Search for the cell housing the specified text and yield its [x, y] center coordinate. 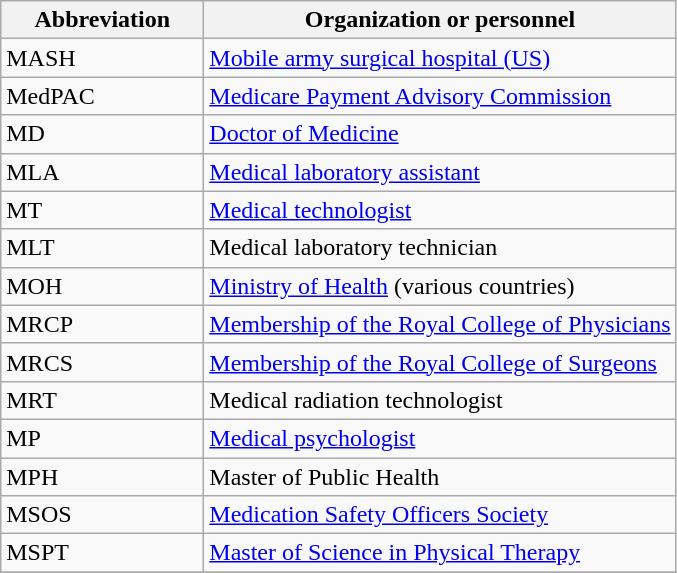
MSOS [102, 515]
MRCP [102, 324]
Medical laboratory assistant [440, 172]
MT [102, 210]
Ministry of Health (various countries) [440, 286]
Abbreviation [102, 20]
Medical radiation technologist [440, 400]
MRT [102, 400]
Doctor of Medicine [440, 134]
Membership of the Royal College of Surgeons [440, 362]
Medical laboratory technician [440, 248]
Medication Safety Officers Society [440, 515]
MP [102, 438]
MRCS [102, 362]
Master of Public Health [440, 477]
MPH [102, 477]
Medical psychologist [440, 438]
Medicare Payment Advisory Commission [440, 96]
MASH [102, 58]
MD [102, 134]
MSPT [102, 553]
Membership of the Royal College of Physicians [440, 324]
MLT [102, 248]
MLA [102, 172]
Mobile army surgical hospital (US) [440, 58]
Master of Science in Physical Therapy [440, 553]
MOH [102, 286]
MedPAC [102, 96]
Organization or personnel [440, 20]
Medical technologist [440, 210]
